Provide the [X, Y] coordinate of the cell's center where the given text is located.  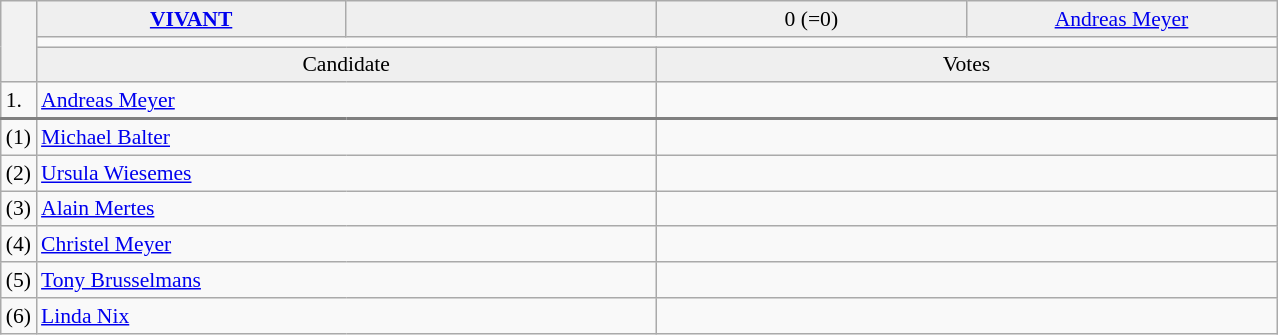
Linda Nix [346, 316]
Candidate [346, 65]
(3) [18, 209]
Tony Brusselmans [346, 280]
Alain Mertes [346, 209]
Ursula Wiesemes [346, 173]
0 (=0) [811, 19]
(2) [18, 173]
1. [18, 101]
Michael Balter [346, 137]
(6) [18, 316]
VIVANT [191, 19]
(5) [18, 280]
(4) [18, 245]
(1) [18, 137]
Christel Meyer [346, 245]
Votes [966, 65]
